Provide the (x, y) coordinate of the cell's center where the given text is located.  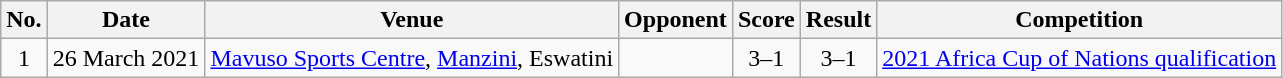
2021 Africa Cup of Nations qualification (1080, 58)
26 March 2021 (126, 58)
Competition (1080, 20)
Date (126, 20)
Score (766, 20)
Result (838, 20)
1 (24, 58)
Venue (412, 20)
Mavuso Sports Centre, Manzini, Eswatini (412, 58)
No. (24, 20)
Opponent (676, 20)
